Capture the cell that displays the provided text and extract its (X, Y) central coordinate. 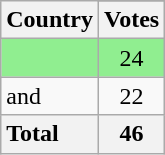
Votes (131, 20)
Total (50, 134)
and (50, 96)
22 (131, 96)
Country (50, 20)
46 (131, 134)
24 (131, 58)
